Determine the (X, Y) coordinate at the center of the cell enclosing the given text.  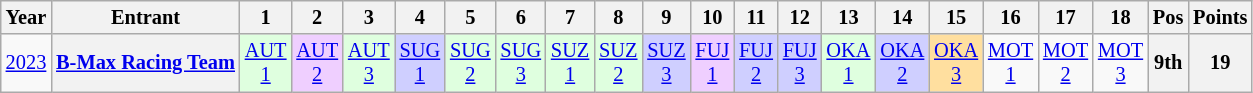
Pos (1168, 17)
Points (1220, 17)
SUZ2 (618, 63)
Year (26, 17)
16 (1010, 17)
OKA1 (849, 63)
19 (1220, 63)
17 (1066, 17)
7 (570, 17)
MOT1 (1010, 63)
AUT2 (317, 63)
AUT1 (266, 63)
OKA2 (902, 63)
1 (266, 17)
18 (1120, 17)
B-Max Racing Team (146, 63)
FUJ1 (713, 63)
AUT3 (369, 63)
6 (521, 17)
FUJ3 (800, 63)
MOT2 (1066, 63)
8 (618, 17)
OKA3 (956, 63)
13 (849, 17)
SUZ3 (666, 63)
12 (800, 17)
2023 (26, 63)
SUZ1 (570, 63)
FUJ2 (756, 63)
MOT3 (1120, 63)
SUG2 (470, 63)
Entrant (146, 17)
14 (902, 17)
4 (420, 17)
2 (317, 17)
9th (1168, 63)
9 (666, 17)
SUG1 (420, 63)
SUG3 (521, 63)
11 (756, 17)
15 (956, 17)
10 (713, 17)
3 (369, 17)
5 (470, 17)
